Locate the cell with the specified text and output its (X, Y) center coordinate. 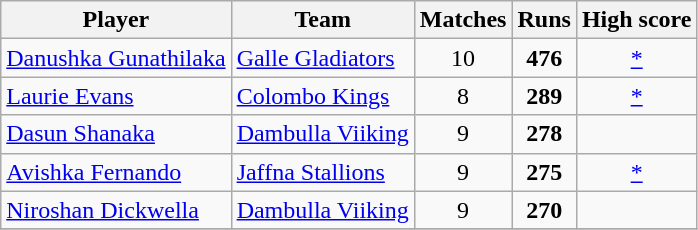
Colombo Kings (322, 96)
Galle Gladiators (322, 58)
Jaffna Stallions (322, 172)
270 (544, 210)
476 (544, 58)
275 (544, 172)
278 (544, 134)
8 (463, 96)
Matches (463, 20)
10 (463, 58)
Team (322, 20)
Laurie Evans (116, 96)
Dasun Shanaka (116, 134)
Danushka Gunathilaka (116, 58)
289 (544, 96)
Niroshan Dickwella (116, 210)
Runs (544, 20)
High score (636, 20)
Player (116, 20)
Avishka Fernando (116, 172)
